Capture the cell that displays the provided text and extract its (X, Y) central coordinate. 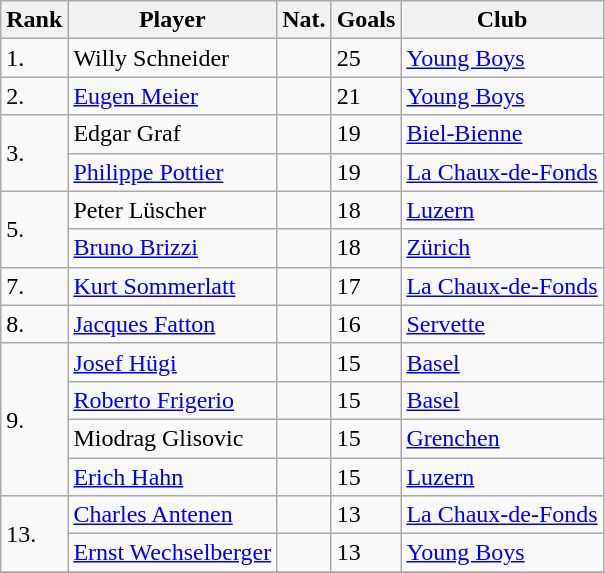
1. (34, 58)
Biel-Bienne (502, 134)
Grenchen (502, 438)
13. (34, 534)
Nat. (304, 20)
25 (366, 58)
Goals (366, 20)
Player (172, 20)
16 (366, 324)
Eugen Meier (172, 96)
Erich Hahn (172, 477)
3. (34, 153)
9. (34, 419)
21 (366, 96)
2. (34, 96)
7. (34, 286)
Peter Lüscher (172, 210)
Miodrag Glisovic (172, 438)
5. (34, 229)
Kurt Sommerlatt (172, 286)
Rank (34, 20)
Jacques Fatton (172, 324)
Willy Schneider (172, 58)
Ernst Wechselberger (172, 553)
Philippe Pottier (172, 172)
8. (34, 324)
17 (366, 286)
Josef Hügi (172, 362)
Charles Antenen (172, 515)
Club (502, 20)
Zürich (502, 248)
Servette (502, 324)
Bruno Brizzi (172, 248)
Edgar Graf (172, 134)
Roberto Frigerio (172, 400)
